From the cell containing the given text, extract its center point as (X, Y) coordinate. 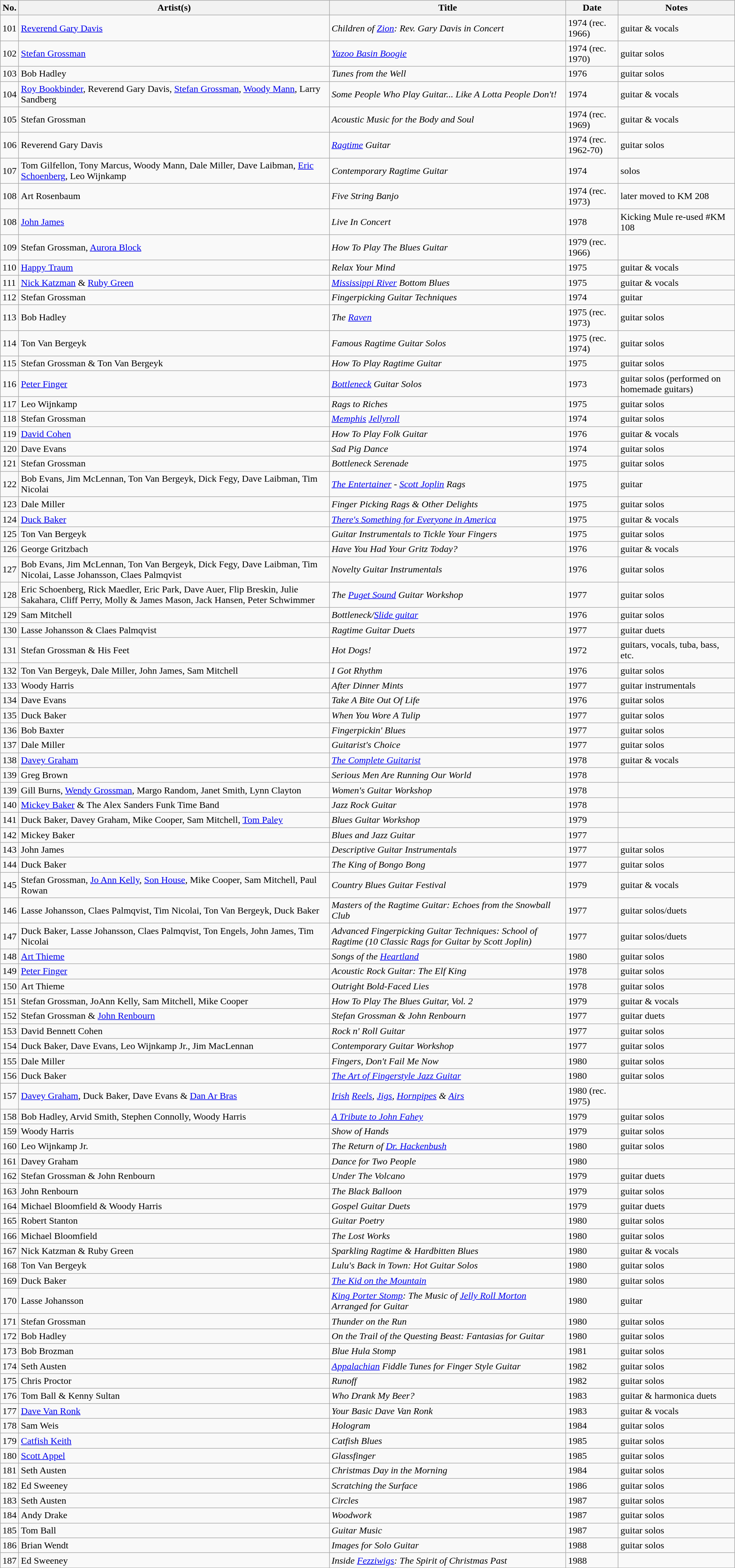
154 (9, 1046)
Bottleneck/Slide guitar (448, 615)
There's Something for Everyone in America (448, 519)
David Cohen (174, 434)
Sam Mitchell (174, 615)
Leo Wijnkamp Jr. (174, 1146)
Blues and Jazz Guitar (448, 835)
Kicking Mule re-used #KM 108 (676, 221)
146 (9, 911)
133 (9, 685)
Thunder on the Run (448, 1321)
Bob Brozman (174, 1351)
168 (9, 1266)
Five String Banjo (448, 196)
110 (9, 267)
Michael Bloomfield & Woody Harris (174, 1206)
Appalachian Fiddle Tunes for Finger Style Guitar (448, 1366)
160 (9, 1146)
Gill Burns, Wendy Grossman, Margo Random, Janet Smith, Lynn Clayton (174, 790)
150 (9, 986)
Scratching the Surface (448, 1486)
Date (592, 8)
Ragtime Guitar Duets (448, 630)
The Raven (448, 318)
127 (9, 569)
Memphis Jellyroll (448, 419)
The Entertainer - Scott Joplin Rags (448, 484)
158 (9, 1116)
185 (9, 1530)
Famous Ragtime Guitar Solos (448, 343)
Davey Graham, Duck Baker, Dave Evans & Dan Ar Bras (174, 1096)
The Puget Sound Guitar Workshop (448, 595)
Duck Baker, Lasse Johansson, Claes Palmqvist, Ton Engels, John James, Tim Nicolai (174, 936)
Dave Van Ronk (174, 1411)
Sparkling Ragtime & Hardbitten Blues (448, 1251)
174 (9, 1366)
116 (9, 384)
Lasse Johansson & Claes Palmqvist (174, 630)
guitar & harmonica duets (676, 1396)
170 (9, 1301)
Runoff (448, 1381)
Masters of the Ragtime Guitar: Echoes from the Snowball Club (448, 911)
Lulu's Back in Town: Hot Guitar Solos (448, 1266)
130 (9, 630)
Michael Bloomfield (174, 1236)
151 (9, 1001)
Acoustic Rock Guitar: The Elf King (448, 971)
Mississippi River Bottom Blues (448, 282)
Eric Schoenberg, Rick Maedler, Eric Park, Dave Auer, Flip Breskin, Julie Sakahara, Cliff Perry, Molly & James Mason, Jack Hansen, Peter Schwimmer (174, 595)
Bob Evans, Jim McLennan, Ton Van Bergeyk, Dick Fegy, Dave Laibman, Tim Nicolai, Lasse Johansson, Claes Palmqvist (174, 569)
1972 (592, 650)
152 (9, 1016)
159 (9, 1131)
Guitar Poetry (448, 1221)
Sad Pig Dance (448, 449)
Catfish Keith (174, 1441)
guitar instrumentals (676, 685)
Stefan Grossman, Aurora Block (174, 247)
135 (9, 715)
145 (9, 885)
The Lost Works (448, 1236)
Show of Hands (448, 1131)
124 (9, 519)
solos (676, 170)
Songs of the Heartland (448, 956)
140 (9, 805)
186 (9, 1545)
103 (9, 74)
King Porter Stomp: The Music of Jelly Roll Morton Arranged for Guitar (448, 1301)
138 (9, 760)
179 (9, 1441)
114 (9, 343)
Gospel Guitar Duets (448, 1206)
Dance for Two People (448, 1161)
176 (9, 1396)
Fingerpickin' Blues (448, 730)
1981 (592, 1351)
155 (9, 1061)
Who Drank My Beer? (448, 1396)
141 (9, 820)
143 (9, 850)
The King of Bongo Bong (448, 865)
132 (9, 671)
Serious Men Are Running Our World (448, 775)
101 (9, 28)
120 (9, 449)
Fingerpicking Guitar Techniques (448, 298)
Jazz Rock Guitar (448, 805)
Brian Wendt (174, 1545)
How To Play The Blues Guitar (448, 247)
147 (9, 936)
The Art of Fingerstyle Jazz Guitar (448, 1076)
148 (9, 956)
164 (9, 1206)
Andy Drake (174, 1515)
Bottleneck Guitar Solos (448, 384)
113 (9, 318)
Mickey Baker (174, 835)
After Dinner Mints (448, 685)
Guitarist's Choice (448, 745)
Tunes from the Well (448, 74)
181 (9, 1471)
1974 (rec. 1962-70) (592, 145)
Rags to Riches (448, 404)
Sam Weis (174, 1426)
117 (9, 404)
Bottleneck Serenade (448, 464)
No. (9, 8)
Art Rosenbaum (174, 196)
Lasse Johansson, Claes Palmqvist, Tim Nicolai, Ton Van Bergeyk, Duck Baker (174, 911)
Descriptive Guitar Instrumentals (448, 850)
Chris Proctor (174, 1381)
1979 (rec. 1966) (592, 247)
111 (9, 282)
Women's Guitar Workshop (448, 790)
How To Play The Blues Guitar, Vol. 2 (448, 1001)
guitar solos (performed on homemade guitars) (676, 384)
Roy Bookbinder, Reverend Gary Davis, Stefan Grossman, Woody Mann, Larry Sandberg (174, 94)
173 (9, 1351)
Guitar Instrumentals to Tickle Your Fingers (448, 534)
Blue Hula Stomp (448, 1351)
Ragtime Guitar (448, 145)
Advanced Fingerpicking Guitar Techniques: School of Ragtime (10 Classic Rags for Guitar by Scott Joplin) (448, 936)
115 (9, 364)
On the Trail of the Questing Beast: Fantasias for Guitar (448, 1336)
Children of Zion: Rev. Gary Davis in Concert (448, 28)
Happy Traum (174, 267)
Acoustic Music for the Body and Soul (448, 119)
Images for Solo Guitar (448, 1545)
I Got Rhythm (448, 671)
177 (9, 1411)
Duck Baker, Dave Evans, Leo Wijnkamp Jr., Jim MacLennan (174, 1046)
The Return of Dr. Hackenbush (448, 1146)
David Bennett Cohen (174, 1031)
Inside Fezziwigs: The Spirit of Christmas Past (448, 1560)
The Kid on the Mountain (448, 1281)
178 (9, 1426)
163 (9, 1191)
184 (9, 1515)
When You Wore A Tulip (448, 715)
109 (9, 247)
1980 (rec. 1975) (592, 1096)
175 (9, 1381)
Hot Dogs! (448, 650)
How To Play Folk Guitar (448, 434)
171 (9, 1321)
Ton Van Bergeyk, Dale Miller, John James, Sam Mitchell (174, 671)
1974 (rec. 1969) (592, 119)
Irish Reels, Jigs, Hornpipes & Airs (448, 1096)
Christmas Day in the Morning (448, 1471)
Some People Who Play Guitar... Like A Lotta People Don't! (448, 94)
125 (9, 534)
Greg Brown (174, 775)
later moved to KM 208 (676, 196)
Relax Your Mind (448, 267)
126 (9, 549)
182 (9, 1486)
Live In Concert (448, 221)
Outright Bold-Faced Lies (448, 986)
137 (9, 745)
Contemporary Ragtime Guitar (448, 170)
Country Blues Guitar Festival (448, 885)
George Gritzbach (174, 549)
172 (9, 1336)
162 (9, 1176)
106 (9, 145)
Catfish Blues (448, 1441)
102 (9, 53)
122 (9, 484)
118 (9, 419)
Mickey Baker & The Alex Sanders Funk Time Band (174, 805)
Bob Baxter (174, 730)
165 (9, 1221)
Fingers, Don't Fail Me Now (448, 1061)
187 (9, 1560)
Bob Hadley, Arvid Smith, Stephen Connolly, Woody Harris (174, 1116)
Stefan Grossman, JoAnn Kelly, Sam Mitchell, Mike Cooper (174, 1001)
Circles (448, 1500)
Guitar Music (448, 1530)
Under The Volcano (448, 1176)
136 (9, 730)
1975 (rec. 1974) (592, 343)
112 (9, 298)
161 (9, 1161)
134 (9, 700)
169 (9, 1281)
1974 (rec. 1966) (592, 28)
183 (9, 1500)
123 (9, 504)
131 (9, 650)
1973 (592, 384)
A Tribute to John Fahey (448, 1116)
Hologram (448, 1426)
Scott Appel (174, 1456)
Title (448, 8)
180 (9, 1456)
guitars, vocals, tuba, bass, etc. (676, 650)
Finger Picking Rags & Other Delights (448, 504)
The Complete Guitarist (448, 760)
Stefan Grossman, Jo Ann Kelly, Son House, Mike Cooper, Sam Mitchell, Paul Rowan (174, 885)
156 (9, 1076)
105 (9, 119)
The Black Balloon (448, 1191)
Your Basic Dave Van Ronk (448, 1411)
Rock n' Roll Guitar (448, 1031)
153 (9, 1031)
Tom Ball & Kenny Sultan (174, 1396)
166 (9, 1236)
Woodwork (448, 1515)
128 (9, 595)
Glassfinger (448, 1456)
129 (9, 615)
Tom Ball (174, 1530)
1975 (rec. 1973) (592, 318)
Stefan Grossman & Ton Van Bergeyk (174, 364)
Notes (676, 8)
144 (9, 865)
1974 (rec. 1973) (592, 196)
121 (9, 464)
Artist(s) (174, 8)
107 (9, 170)
How To Play Ragtime Guitar (448, 364)
Leo Wijnkamp (174, 404)
142 (9, 835)
Novelty Guitar Instrumentals (448, 569)
1986 (592, 1486)
Robert Stanton (174, 1221)
Contemporary Guitar Workshop (448, 1046)
1974 (rec. 1970) (592, 53)
Have You Had Your Gritz Today? (448, 549)
Bob Evans, Jim McLennan, Ton Van Bergeyk, Dick Fegy, Dave Laibman, Tim Nicolai (174, 484)
Stefan Grossman & His Feet (174, 650)
104 (9, 94)
Tom Gilfellon, Tony Marcus, Woody Mann, Dale Miller, Dave Laibman, Eric Schoenberg, Leo Wijnkamp (174, 170)
167 (9, 1251)
157 (9, 1096)
119 (9, 434)
149 (9, 971)
Yazoo Basin Boogie (448, 53)
Lasse Johansson (174, 1301)
John Renbourn (174, 1191)
Take A Bite Out Of Life (448, 700)
Duck Baker, Davey Graham, Mike Cooper, Sam Mitchell, Tom Paley (174, 820)
Blues Guitar Workshop (448, 820)
